Output the [X, Y] coordinate of the center of the cell containing the given text.  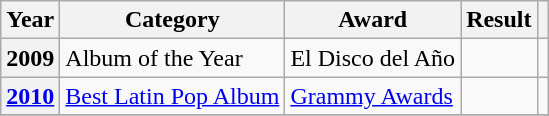
Album of the Year [172, 58]
El Disco del Año [373, 58]
Award [373, 20]
Result [499, 20]
Grammy Awards [373, 96]
Year [30, 20]
Category [172, 20]
2010 [30, 96]
Best Latin Pop Album [172, 96]
2009 [30, 58]
